Return (x, y) of the center of cell containing provided text 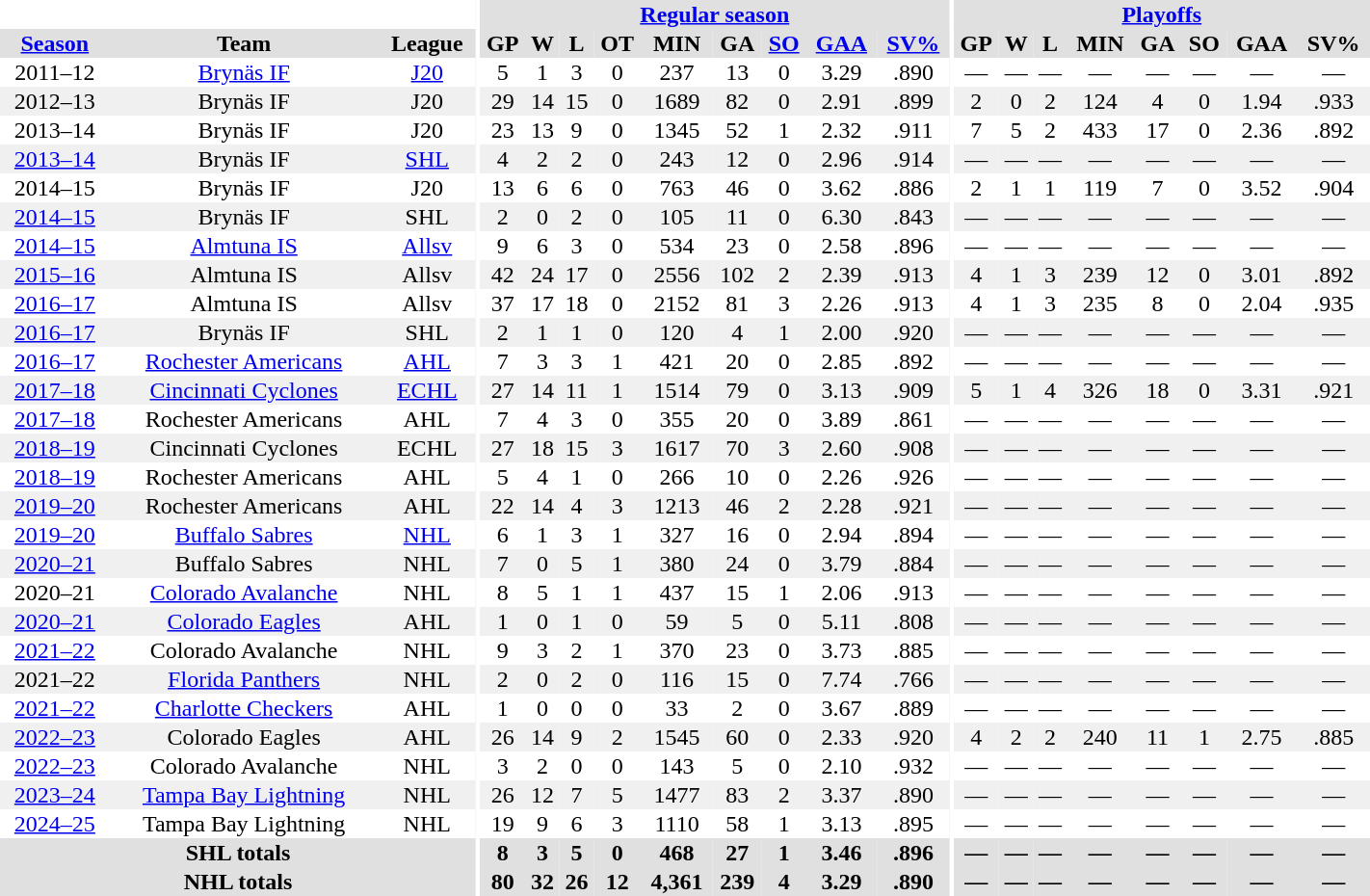
2.10 (842, 766)
37 (503, 303)
.933 (1333, 101)
2.60 (842, 448)
22 (503, 506)
1689 (676, 101)
102 (738, 275)
6.30 (842, 217)
1545 (676, 737)
OT (617, 43)
1213 (676, 506)
116 (676, 679)
.909 (913, 390)
81 (738, 303)
2.58 (842, 246)
105 (676, 217)
3.79 (842, 564)
Playoffs (1162, 14)
.808 (913, 621)
82 (738, 101)
2.04 (1262, 303)
3.37 (842, 795)
.899 (913, 101)
3.46 (842, 853)
.766 (913, 679)
2.91 (842, 101)
1514 (676, 390)
326 (1100, 390)
.914 (913, 159)
80 (503, 882)
124 (1100, 101)
240 (1100, 737)
.932 (913, 766)
79 (738, 390)
5.11 (842, 621)
355 (676, 419)
763 (676, 188)
3.52 (1262, 188)
59 (676, 621)
534 (676, 246)
2556 (676, 275)
2.96 (842, 159)
58 (738, 824)
3.62 (842, 188)
SHL totals (238, 853)
2.39 (842, 275)
.894 (913, 535)
437 (676, 593)
2.00 (842, 332)
.926 (913, 477)
2.32 (842, 130)
19 (503, 824)
2024–25 (55, 824)
2023–24 (55, 795)
2152 (676, 303)
60 (738, 737)
120 (676, 332)
League (428, 43)
52 (738, 130)
380 (676, 564)
327 (676, 535)
370 (676, 650)
1110 (676, 824)
2.75 (1262, 737)
2.94 (842, 535)
83 (738, 795)
.843 (913, 217)
235 (1100, 303)
.861 (913, 419)
Team (245, 43)
Regular season (715, 14)
2011–12 (55, 72)
.908 (913, 448)
143 (676, 766)
.911 (913, 130)
32 (541, 882)
33 (676, 708)
421 (676, 361)
.889 (913, 708)
2.85 (842, 361)
1477 (676, 795)
70 (738, 448)
3.89 (842, 419)
29 (503, 101)
Charlotte Checkers (245, 708)
.895 (913, 824)
10 (738, 477)
42 (503, 275)
Season (55, 43)
2.36 (1262, 130)
16 (738, 535)
NHL totals (238, 882)
2.06 (842, 593)
Florida Panthers (245, 679)
.904 (1333, 188)
.935 (1333, 303)
1.94 (1262, 101)
243 (676, 159)
4,361 (676, 882)
2012–13 (55, 101)
2015–16 (55, 275)
468 (676, 853)
3.73 (842, 650)
237 (676, 72)
119 (1100, 188)
2.33 (842, 737)
1617 (676, 448)
1345 (676, 130)
.884 (913, 564)
2.28 (842, 506)
433 (1100, 130)
266 (676, 477)
.886 (913, 188)
3.31 (1262, 390)
3.67 (842, 708)
7.74 (842, 679)
3.01 (1262, 275)
